Determine the [x, y] coordinate at the center of the cell enclosing the given text.  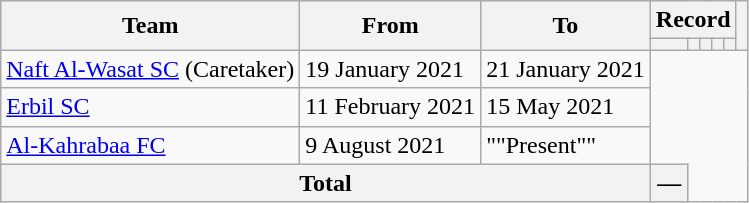
To [566, 26]
Naft Al-Wasat SC (Caretaker) [150, 69]
9 August 2021 [390, 145]
21 January 2021 [566, 69]
From [390, 26]
Total [326, 183]
Record [693, 20]
11 February 2021 [390, 107]
""Present"" [566, 145]
15 May 2021 [566, 107]
Erbil SC [150, 107]
— [669, 183]
Al-Kahrabaa FC [150, 145]
19 January 2021 [390, 69]
Team [150, 26]
